Determine the (x, y) coordinate at the center of the cell enclosing the given text.  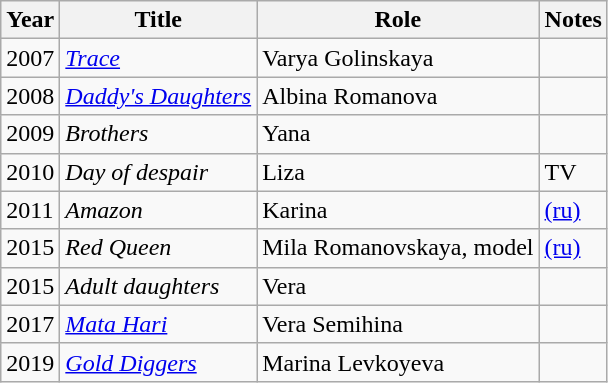
Vera Semihina (398, 324)
Year (30, 20)
Brothers (158, 134)
Vera (398, 286)
Day of despair (158, 172)
2010 (30, 172)
Yana (398, 134)
Amazon (158, 210)
2009 (30, 134)
2017 (30, 324)
Mata Hari (158, 324)
Varya Golinskaya (398, 58)
Liza (398, 172)
Gold Diggers (158, 362)
Karina (398, 210)
Mila Romanovskaya, model (398, 248)
2019 (30, 362)
Marina Levkoyeva (398, 362)
2011 (30, 210)
Red Queen (158, 248)
Trace (158, 58)
Albina Romanova (398, 96)
Role (398, 20)
Title (158, 20)
Notes (573, 20)
2008 (30, 96)
TV (573, 172)
Adult daughters (158, 286)
Daddy's Daughters (158, 96)
2007 (30, 58)
